Provide the [x, y] coordinate of the cell's center where the given text is located.  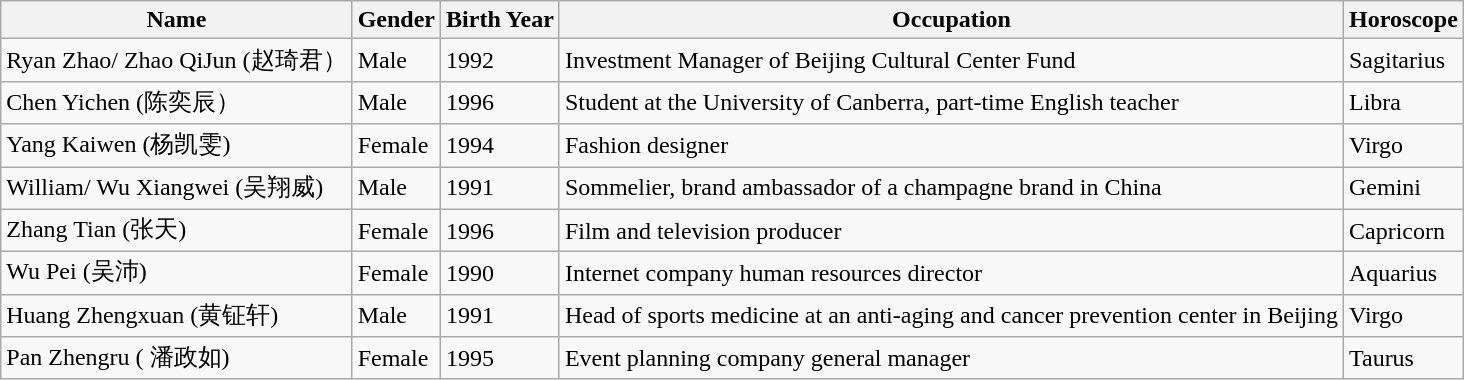
Taurus [1403, 358]
1994 [500, 146]
Event planning company general manager [951, 358]
Aquarius [1403, 274]
Sagitarius [1403, 60]
Wu Pei (吴沛) [176, 274]
Internet company human resources director [951, 274]
1995 [500, 358]
Pan Zhengru ( 潘政如) [176, 358]
1990 [500, 274]
Name [176, 20]
Zhang Tian (张天) [176, 230]
1992 [500, 60]
Investment Manager of Beijing Cultural Center Fund [951, 60]
Capricorn [1403, 230]
Head of sports medicine at an anti-aging and cancer prevention center in Beijing [951, 316]
Film and television producer [951, 230]
Birth Year [500, 20]
William/ Wu Xiangwei (吴翔威) [176, 188]
Yang Kaiwen (杨凯雯) [176, 146]
Sommelier, brand ambassador of a champagne brand in China [951, 188]
Ryan Zhao/ Zhao QiJun (赵琦君） [176, 60]
Huang Zhengxuan (黄钲轩) [176, 316]
Student at the University of Canberra, part-time English teacher [951, 102]
Occupation [951, 20]
Gender [396, 20]
Gemini [1403, 188]
Fashion designer [951, 146]
Libra [1403, 102]
Chen Yichen (陈奕辰） [176, 102]
Horoscope [1403, 20]
